Scan for the cell matching the given text and deliver its (X, Y) coordinate at center. 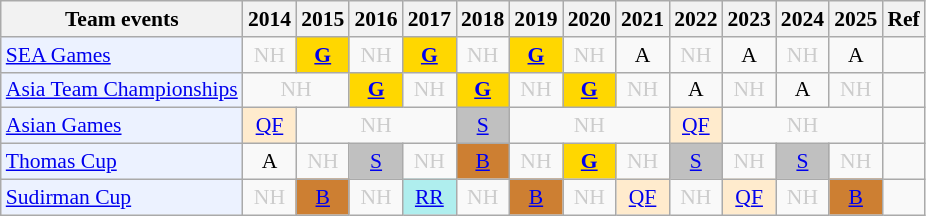
2014 (270, 19)
2022 (696, 19)
Ref (903, 19)
2020 (590, 19)
SEA Games (122, 55)
2021 (642, 19)
2019 (536, 19)
2018 (482, 19)
2023 (748, 19)
Sudirman Cup (122, 197)
2017 (430, 19)
2024 (802, 19)
2015 (322, 19)
2016 (376, 19)
Team events (122, 19)
2025 (856, 19)
Thomas Cup (122, 162)
RR (430, 197)
Asian Games (122, 126)
Asia Team Championships (122, 90)
